Capture the cell that displays the provided text and extract its (X, Y) central coordinate. 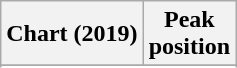
Peakposition (189, 34)
Chart (2019) (72, 34)
